Return [x, y] of the center of cell containing provided text 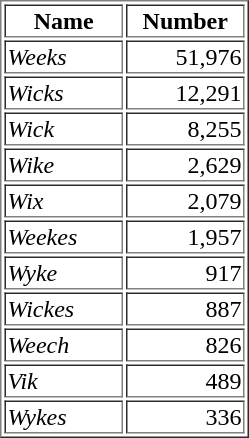
Weech [63, 344]
Name [63, 20]
Vik [63, 380]
Weekes [63, 236]
2,079 [185, 200]
Wickes [63, 308]
Wike [63, 164]
917 [185, 272]
8,255 [185, 128]
Wyke [63, 272]
Wicks [63, 92]
51,976 [185, 56]
2,629 [185, 164]
Wix [63, 200]
489 [185, 380]
Weeks [63, 56]
12,291 [185, 92]
Wykes [63, 416]
826 [185, 344]
1,957 [185, 236]
336 [185, 416]
887 [185, 308]
Wick [63, 128]
Number [185, 20]
